Return (x, y) of the center of cell containing provided text 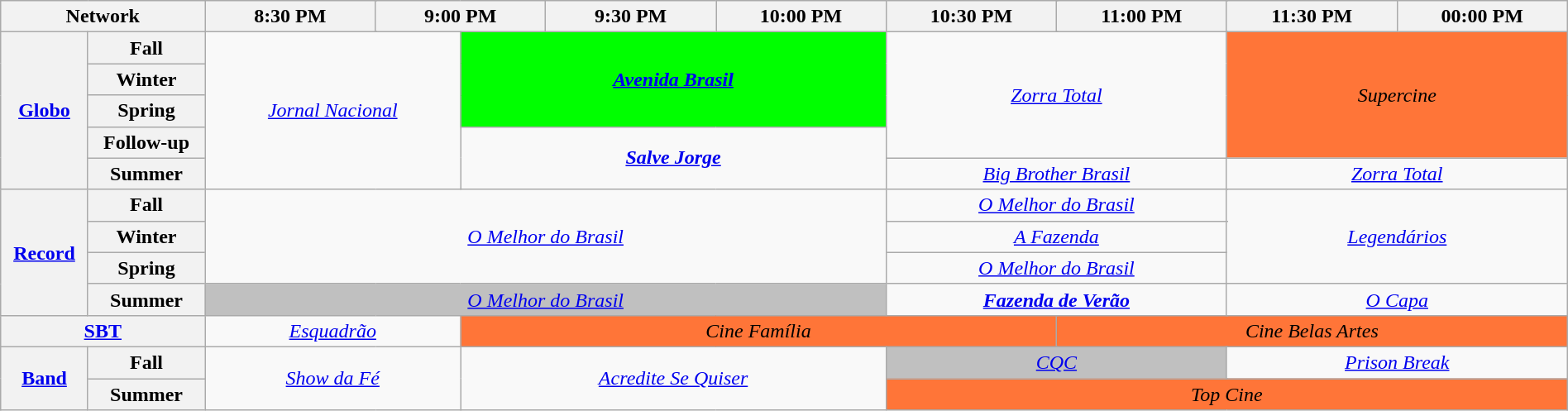
11:00 PM (1141, 17)
Supercine (1397, 95)
Prison Break (1397, 362)
9:00 PM (461, 17)
Acredite Se Quiser (673, 378)
11:30 PM (1312, 17)
Big Brother Brasil (1056, 174)
Fazenda de Verão (1056, 299)
Cine Belas Artes (1312, 331)
SBT (103, 331)
Avenida Brasil (673, 79)
A Fazenda (1056, 237)
Legendários (1397, 237)
CQC (1056, 362)
9:30 PM (631, 17)
8:30 PM (290, 17)
Show da Fé (332, 378)
Cine Família (759, 331)
Network (103, 17)
10:00 PM (801, 17)
10:30 PM (971, 17)
Jornal Nacional (332, 111)
Salve Jorge (673, 158)
Esquadrão (332, 331)
O Capa (1397, 299)
Top Cine (1226, 394)
Band (45, 378)
Follow-up (146, 142)
Globo (45, 111)
Record (45, 252)
00:00 PM (1482, 17)
